Locate the cell with the specified text and output its [X, Y] center coordinate. 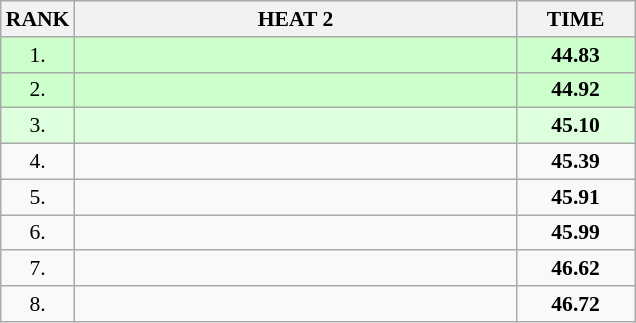
45.91 [576, 197]
RANK [38, 19]
45.10 [576, 126]
45.39 [576, 162]
45.99 [576, 233]
8. [38, 304]
44.83 [576, 55]
1. [38, 55]
44.92 [576, 90]
46.72 [576, 304]
2. [38, 90]
6. [38, 233]
5. [38, 197]
4. [38, 162]
HEAT 2 [295, 19]
3. [38, 126]
46.62 [576, 269]
TIME [576, 19]
7. [38, 269]
